Capture the cell that displays the provided text and extract its (X, Y) central coordinate. 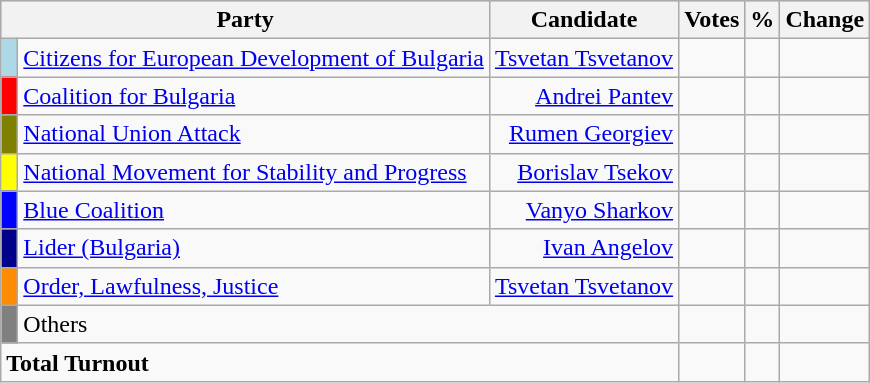
Others (348, 324)
Votes (712, 20)
Rumen Georgiev (584, 134)
Lider (Bulgaria) (254, 248)
Blue Coalition (254, 210)
% (762, 20)
Change (825, 20)
Coalition for Bulgaria (254, 96)
Vanyo Sharkov (584, 210)
Ivan Angelov (584, 248)
National Movement for Stability and Progress (254, 172)
Andrei Pantev (584, 96)
Citizens for European Development of Bulgaria (254, 58)
Borislav Tsekov (584, 172)
Order, Lawfulness, Justice (254, 286)
National Union Attack (254, 134)
Total Turnout (340, 362)
Party (246, 20)
Candidate (584, 20)
